Scan for the cell matching the given text and deliver its [X, Y] coordinate at center. 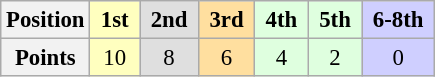
0 [398, 58]
8 [170, 58]
6-8th [398, 20]
6 [226, 58]
2 [335, 58]
10 [115, 58]
4th [282, 20]
Points [46, 58]
Position [46, 20]
5th [335, 20]
4 [282, 58]
3rd [226, 20]
1st [115, 20]
2nd [170, 20]
